Find where the given text appears and provide that cell's center as (X, Y) coordinate. 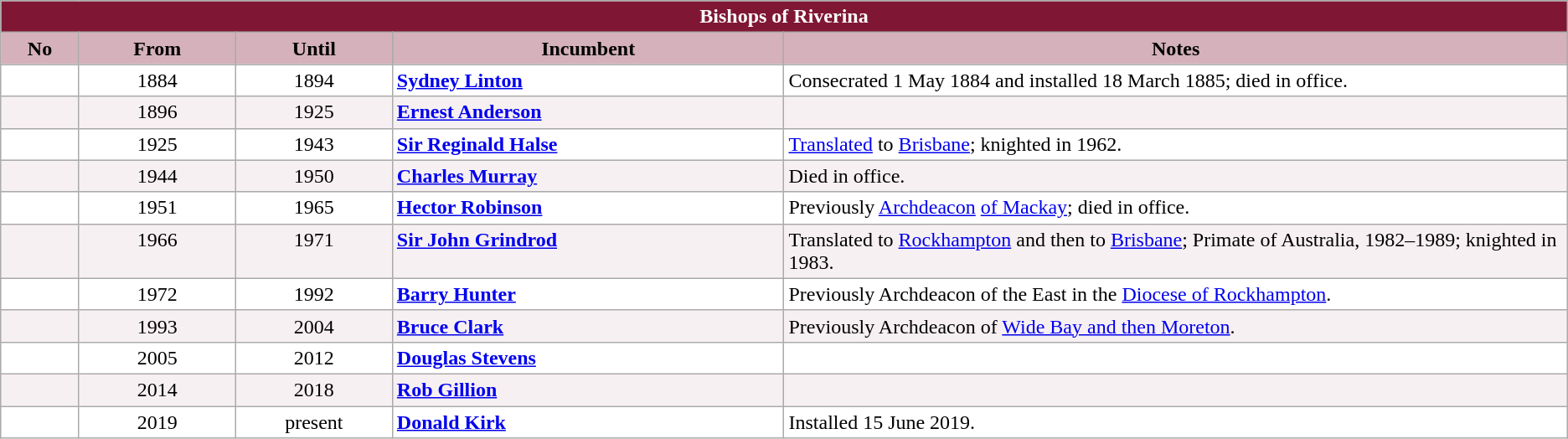
1972 (157, 294)
1950 (313, 176)
Sir John Grindrod (588, 251)
1944 (157, 176)
No (40, 49)
2014 (157, 390)
Bishops of Riverina (784, 17)
2018 (313, 390)
From (157, 49)
1894 (313, 80)
Rob Gillion (588, 390)
Notes (1176, 49)
1896 (157, 112)
Consecrated 1 May 1884 and installed 18 March 1885; died in office. (1176, 80)
Hector Robinson (588, 208)
2019 (157, 421)
present (313, 421)
Charles Murray (588, 176)
Died in office. (1176, 176)
Sydney Linton (588, 80)
Translated to Brisbane; knighted in 1962. (1176, 144)
1943 (313, 144)
Previously Archdeacon of Wide Bay and then Moreton. (1176, 326)
Barry Hunter (588, 294)
1966 (157, 251)
Installed 15 June 2019. (1176, 421)
1993 (157, 326)
1884 (157, 80)
2012 (313, 358)
Douglas Stevens (588, 358)
Previously Archdeacon of Mackay; died in office. (1176, 208)
Sir Reginald Halse (588, 144)
1971 (313, 251)
Until (313, 49)
1992 (313, 294)
1965 (313, 208)
2005 (157, 358)
Bruce Clark (588, 326)
Incumbent (588, 49)
Ernest Anderson (588, 112)
2004 (313, 326)
1951 (157, 208)
Previously Archdeacon of the East in the Diocese of Rockhampton. (1176, 294)
Translated to Rockhampton and then to Brisbane; Primate of Australia, 1982–1989; knighted in 1983. (1176, 251)
Donald Kirk (588, 421)
